Return the (X, Y) coordinate for the center point of the cell that contains the specified text.  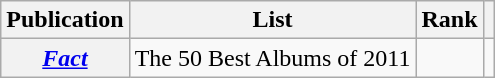
List (272, 20)
Rank (450, 20)
Fact (65, 58)
The 50 Best Albums of 2011 (272, 58)
Publication (65, 20)
